Provide the (x, y) coordinate of the cell's center where the given text is located.  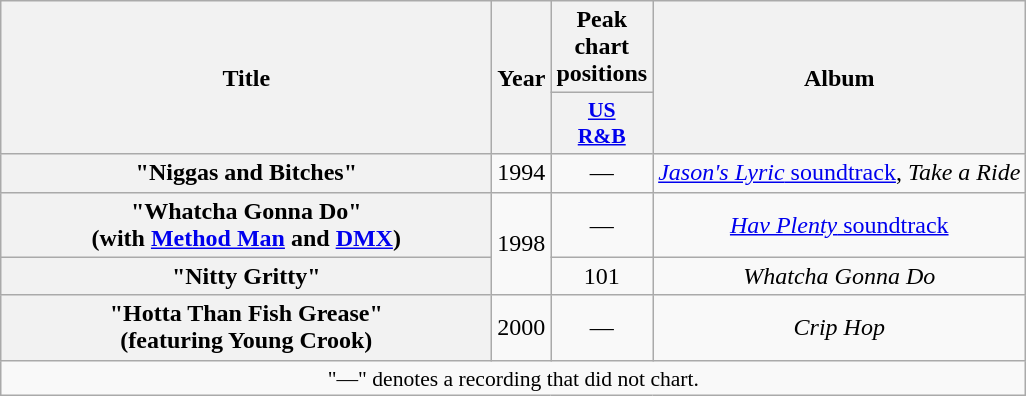
"Whatcha Gonna Do"(with Method Man and DMX) (246, 224)
Title (246, 78)
Album (840, 78)
1998 (522, 244)
"Nitty Gritty" (246, 276)
Peak chart positions (602, 47)
1994 (522, 173)
2000 (522, 328)
"Niggas and Bitches" (246, 173)
Year (522, 78)
USR&B (602, 124)
Whatcha Gonna Do (840, 276)
Jason's Lyric soundtrack, Take a Ride (840, 173)
"—" denotes a recording that did not chart. (514, 378)
Crip Hop (840, 328)
"Hotta Than Fish Grease"(featuring Young Crook) (246, 328)
Hav Plenty soundtrack (840, 224)
101 (602, 276)
